Capture the cell that displays the provided text and extract its (x, y) central coordinate. 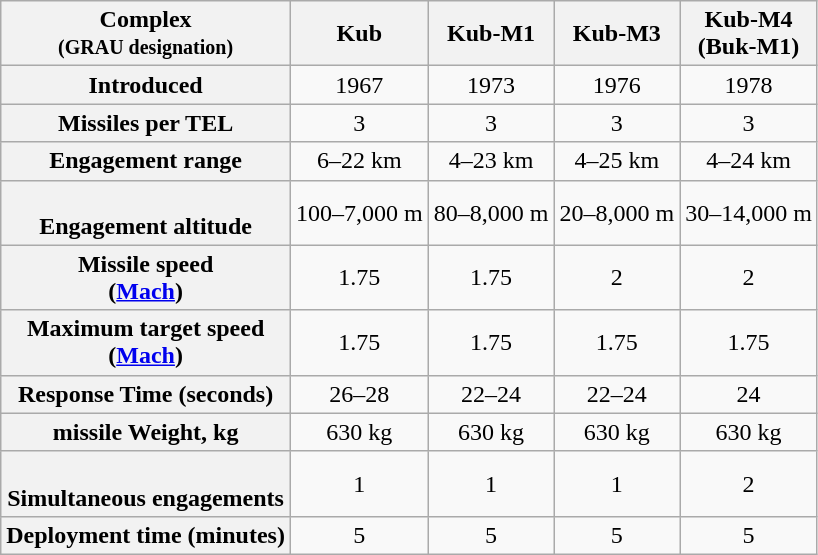
80–8,000 m (491, 212)
4–24 km (749, 161)
30–14,000 m (749, 212)
Kub-M3 (617, 34)
Maximum target speed (Mach) (146, 342)
4–25 km (617, 161)
Engagement range (146, 161)
missile Weight, kg (146, 432)
Deployment time (minutes) (146, 535)
100–7,000 m (359, 212)
1978 (749, 85)
Missile speed (Mach) (146, 278)
Introduced (146, 85)
Kub (359, 34)
Engagement altitude (146, 212)
6–22 km (359, 161)
1967 (359, 85)
Kub-M4 (Buk-M1) (749, 34)
4–23 km (491, 161)
20–8,000 m (617, 212)
Missiles per TEL (146, 123)
Response Time (seconds) (146, 394)
Complex (GRAU designation) (146, 34)
Simultaneous engagements (146, 484)
Kub-M1 (491, 34)
1976 (617, 85)
24 (749, 394)
26–28 (359, 394)
1973 (491, 85)
